Capture the cell that displays the provided text and extract its (x, y) central coordinate. 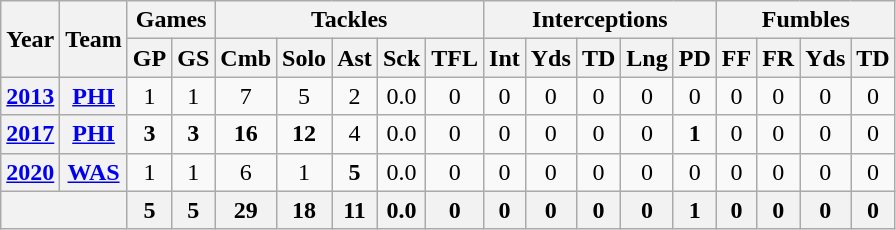
2013 (30, 96)
GS (194, 58)
7 (246, 96)
Sck (401, 58)
Fumbles (806, 20)
FF (736, 58)
6 (246, 172)
18 (304, 210)
Int (505, 58)
Team (94, 39)
29 (246, 210)
11 (355, 210)
Tackles (350, 20)
PD (694, 58)
Lng (647, 58)
Solo (304, 58)
12 (304, 134)
WAS (94, 172)
2 (355, 96)
Interceptions (600, 20)
TFL (455, 58)
Year (30, 39)
Cmb (246, 58)
Games (170, 20)
GP (149, 58)
16 (246, 134)
FR (778, 58)
4 (355, 134)
2020 (30, 172)
2017 (30, 134)
Ast (355, 58)
